Extract the [X, Y] coordinate from the center of the cell holding the provided text.  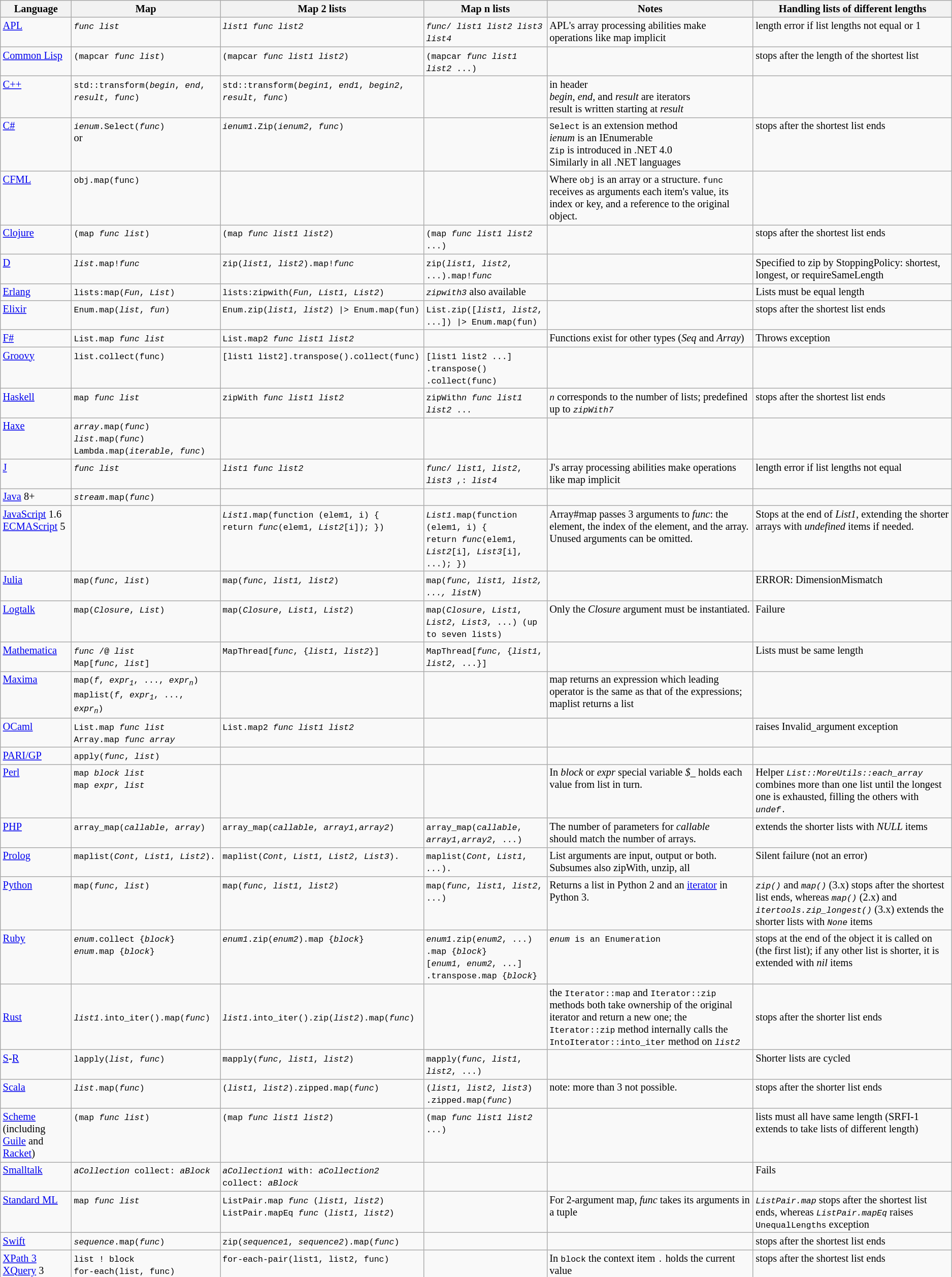
Language [36, 9]
map(func, list1, list2, ..., listN) [485, 586]
zipWith func list1 list2 [322, 403]
stream.map(func) [146, 497]
maplist(Cont, List1, ...). [485, 862]
Where obj is an array or a structure. func receives as arguments each item's value, its index or key, and a reference to the original object. [650, 198]
enum is an Enumeration [650, 957]
PHP [36, 833]
std::transform(begin1, end1, begin2, result, func) [322, 97]
length error if list lengths not equal [852, 474]
sequence.map(func) [146, 1241]
array.map(func)list.map(func)Lambda.map(iterable, func) [146, 438]
map(Closure, List) [146, 621]
array_map(callable, array1,array2) [322, 833]
Standard ML [36, 1212]
Common Lisp [36, 61]
(mapcar func list) [146, 61]
For 2-argument map, func takes its arguments in a tuple [650, 1212]
raises Invalid_argument exception [852, 732]
map returns an expression which leading operator is the same as that of the expressions;maplist returns a list [650, 694]
Java 8+ [36, 497]
Throws exception [852, 338]
Logtalk [36, 621]
In block or expr special variable $_ holds each value from list in turn. [650, 791]
Clojure [36, 239]
List.zip([list1, list2, ...]) |> Enum.map(fun) [485, 315]
array_map(callable, array1,array2, ...) [485, 833]
Haxe [36, 438]
F# [36, 338]
JavaScript 1.6ECMAScript 5 [36, 538]
Julia [36, 586]
zip(sequence1, sequence2).map(func) [322, 1241]
J's array processing abilities make operations like map implicit [650, 474]
Elixir [36, 315]
Python [36, 903]
Notes [650, 9]
enum.collect {block} enum.map {block} [146, 957]
n corresponds to the number of lists; predefined up to zipWith7 [650, 403]
Ruby [36, 957]
Scheme (including Guile and Racket) [36, 1135]
Maxima [36, 694]
obj.map(func) [146, 198]
ienum.Select(func)or [146, 144]
List.map func list [146, 338]
MapThread[func, {list1, list2}] [322, 657]
zip(list1, list2).map!func [322, 269]
Scala [36, 1094]
(list1, list2).zipped.map(func) [322, 1094]
Shorter lists are cycled [852, 1064]
zipwith3 also available [485, 292]
PARI/GP [36, 756]
func/ list1, list2, list3 ,: list4 [485, 474]
enum1.zip(enum2, ...).map {block} [enum1, enum2, ...].transpose.map {block} [485, 957]
ERROR: DimensionMismatch [852, 586]
[list1 list2 ...].transpose().collect(func) [485, 368]
Failure [852, 621]
[list1 list2].transpose().collect(func) [322, 368]
func /@ list Map[func, list] [146, 657]
Array#map passes 3 arguments to func: the element, the index of the element, and the array. Unused arguments can be omitted. [650, 538]
lists:zipwith(Fun, List1, List2) [322, 292]
map(Closure, List1, List2) [322, 621]
lapply(list, func) [146, 1064]
Map n lists [485, 9]
Helper List::MoreUtils::each_array combines more than one list until the longest one is exhausted, filling the others with undef. [852, 791]
Erlang [36, 292]
enum1.zip(enum2).map {block} [322, 957]
Enum.zip(list1, list2) |> Enum.map(fun) [322, 315]
Silent failure (not an error) [852, 862]
Rust [36, 1017]
Functions exist for other types (Seq and Array) [650, 338]
Perl [36, 791]
extends the shorter lists with NULL items [852, 833]
APL's array processing abilities make operations like map implicit [650, 32]
map(Closure, List1, List2, List3, ...) (up to seven lists) [485, 621]
Only the Closure argument must be instantiated. [650, 621]
in header begin, end, and result are iterators result is written starting at result [650, 97]
aCollection collect: aBlock [146, 1176]
Returns a list in Python 2 and an iterator in Python 3. [650, 903]
func/ list1 list2 list3 list4 [485, 32]
maplist(Cont, List1, List2, List3). [322, 862]
aCollection1 with: aCollection2 collect: aBlock [322, 1176]
Select is an extension method ienum is an IEnumerableZip is introduced in .NET 4.0Similarly in all .NET languages [650, 144]
list1.into_iter().zip(list2).map(func) [322, 1017]
Stops at the end of List1, extending the shorter arrays with undefined items if needed. [852, 538]
Map [146, 9]
lists:map(Fun, List) [146, 292]
stops at the end of the object it is called on (the first list); if any other list is shorter, it is extended with nil items [852, 957]
list.map!func [146, 269]
Specified to zip by StoppingPolicy: shortest, longest, or requireSameLength [852, 269]
CFML [36, 198]
Haskell [36, 403]
list1.into_iter().map(func) [146, 1017]
D [36, 269]
ListPair.map func (list1, list2) ListPair.mapEq func (list1, list2) [322, 1212]
list.map(func) [146, 1094]
Fails [852, 1176]
maplist(Cont, List1, List2). [146, 862]
(mapcar func list1 list2) [322, 61]
C++ [36, 97]
APL [36, 32]
Handling lists of different lengths [852, 9]
(list1, list2, list3).zipped.map(func) [485, 1094]
mapply(func, list1, list2) [322, 1064]
Smalltalk [36, 1176]
zip(list1, list2, ...).map!func [485, 269]
array_map(callable, array) [146, 833]
List1.map(function (elem1, i) { return func(elem1, List2[i], List3[i], ...); }) [485, 538]
OCaml [36, 732]
Enum.map(list, fun) [146, 315]
List.map func list Array.map func array [146, 732]
map block list map expr, list [146, 791]
J [36, 474]
MapThread[func, {list1, list2, ...}] [485, 657]
Mathematica [36, 657]
Groovy [36, 368]
stops after the length of the shortest list [852, 61]
Lists must be same length [852, 657]
List arguments are input, output or both. Subsumes also zipWith, unzip, all [650, 862]
ListPair.map stops after the shortest list ends, whereas ListPair.mapEq raises UnequalLengths exception [852, 1212]
map(f, expr1, ..., exprn)maplist(f, expr1, ..., exprn) [146, 694]
The number of parameters for callableshould match the number of arrays. [650, 833]
zipWithn func list1 list2 ... [485, 403]
lists must all have same length (SRFI-1 extends to take lists of different length) [852, 1135]
note: more than 3 not possible. [650, 1094]
(mapcar func list1 list2 ...) [485, 61]
list.collect(func) [146, 368]
length error if list lengths not equal or 1 [852, 32]
C# [36, 144]
ienum1.Zip(ienum2, func) [322, 144]
apply(func, list) [146, 756]
Prolog [36, 862]
Lists must be equal length [852, 292]
Swift [36, 1241]
Map 2 lists [322, 9]
std::transform(begin, end, result, func) [146, 97]
map(func, list1, list2, ...) [485, 903]
List1.map(function (elem1, i) { return func(elem1, List2[i]); }) [322, 538]
mapply(func, list1, list2, ...) [485, 1064]
S-R [36, 1064]
